Extract the [x, y] coordinate from the center of the cell holding the provided text.  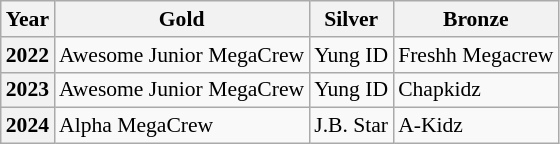
Alpha MegaCrew [182, 126]
Gold [182, 19]
Bronze [476, 19]
J.B. Star [351, 126]
Silver [351, 19]
2023 [28, 90]
A-Kidz [476, 126]
Year [28, 19]
2022 [28, 55]
Freshh Megacrew [476, 55]
2024 [28, 126]
Chapkidz [476, 90]
